Extract the (x, y) coordinate from the center of the cell holding the provided text.  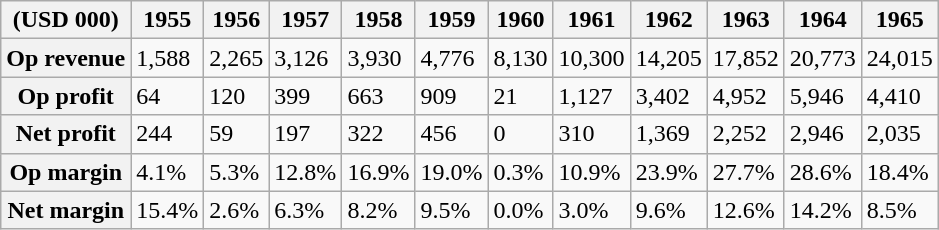
1,588 (168, 58)
10.9% (592, 172)
4,776 (452, 58)
1958 (378, 20)
2,946 (822, 134)
12.8% (306, 172)
24,015 (900, 58)
9.6% (668, 210)
2,265 (236, 58)
3,402 (668, 96)
28.6% (822, 172)
399 (306, 96)
4,952 (746, 96)
14.2% (822, 210)
4.1% (168, 172)
322 (378, 134)
12.6% (746, 210)
8,130 (520, 58)
0 (520, 134)
310 (592, 134)
456 (452, 134)
59 (236, 134)
Net profit (66, 134)
10,300 (592, 58)
0.3% (520, 172)
1,369 (668, 134)
64 (168, 96)
120 (236, 96)
1961 (592, 20)
1956 (236, 20)
3,930 (378, 58)
2,252 (746, 134)
0.0% (520, 210)
197 (306, 134)
1959 (452, 20)
19.0% (452, 172)
2,035 (900, 134)
27.7% (746, 172)
5.3% (236, 172)
20,773 (822, 58)
1965 (900, 20)
2.6% (236, 210)
18.4% (900, 172)
663 (378, 96)
3,126 (306, 58)
8.2% (378, 210)
1957 (306, 20)
17,852 (746, 58)
14,205 (668, 58)
9.5% (452, 210)
16.9% (378, 172)
1955 (168, 20)
1,127 (592, 96)
6.3% (306, 210)
Op profit (66, 96)
909 (452, 96)
3.0% (592, 210)
5,946 (822, 96)
1964 (822, 20)
1963 (746, 20)
8.5% (900, 210)
1960 (520, 20)
21 (520, 96)
1962 (668, 20)
Op revenue (66, 58)
15.4% (168, 210)
Op margin (66, 172)
Net margin (66, 210)
23.9% (668, 172)
(USD 000) (66, 20)
244 (168, 134)
4,410 (900, 96)
